Locate the cell with the specified text and output its (x, y) center coordinate. 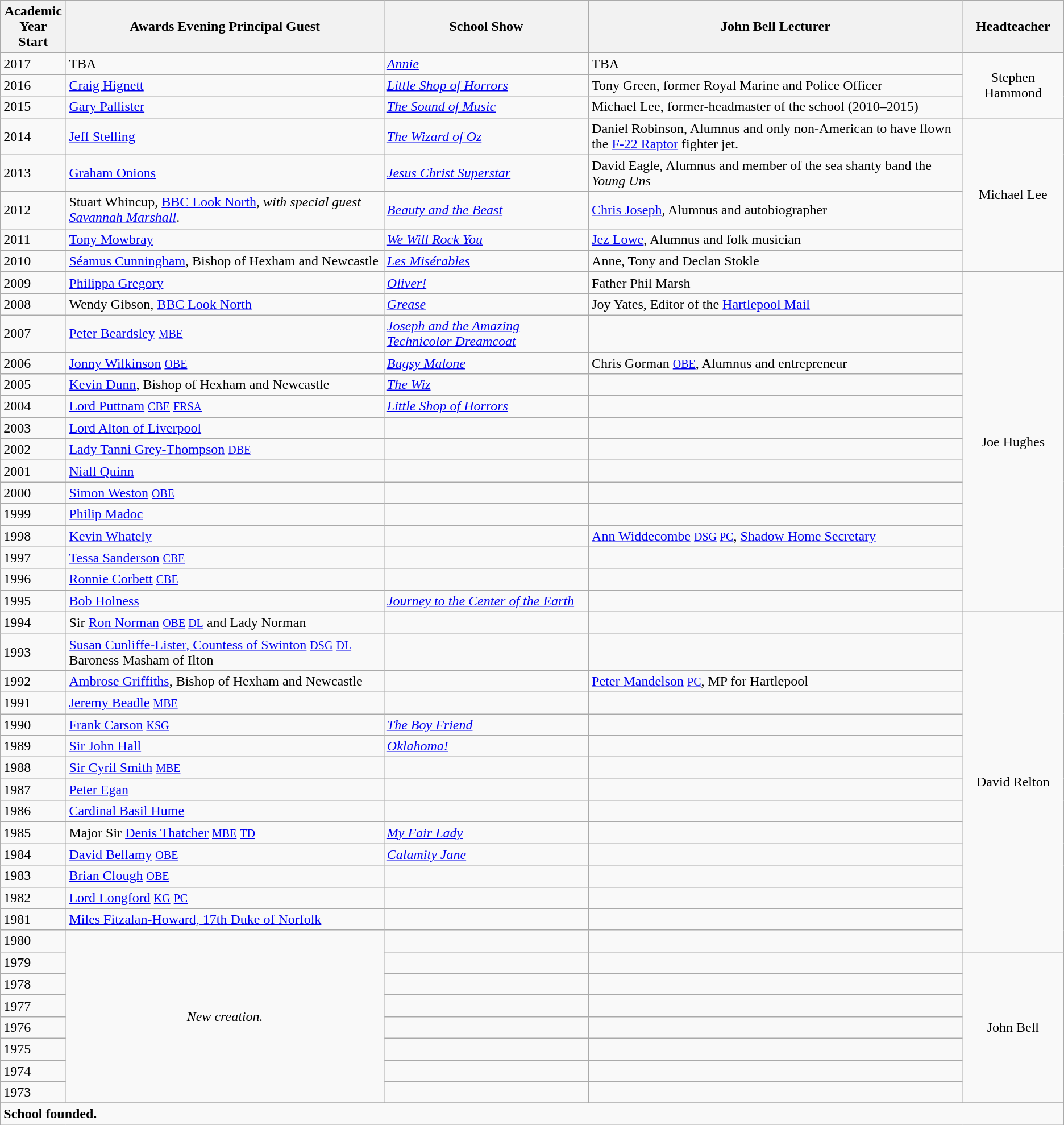
1986 (33, 811)
The Wizard of Oz (486, 136)
Wendy Gibson, BBC Look North (225, 304)
1977 (33, 1006)
Lord Puttnam CBE FRSA (225, 406)
1992 (33, 681)
1978 (33, 984)
Lord Alton of Liverpool (225, 428)
2016 (33, 85)
My Fair Lady (486, 833)
Graham Onions (225, 173)
Lord Longford KG PC (225, 898)
Stephen Hammond (1013, 85)
Sir Cyril Smith MBE (225, 768)
1997 (33, 558)
1987 (33, 790)
Ann Widdecombe DSG PC, Shadow Home Secretary (776, 536)
Lady Tanni Grey-Thompson DBE (225, 450)
2013 (33, 173)
1990 (33, 725)
1975 (33, 1049)
1980 (33, 941)
Anne, Tony and Declan Stokle (776, 261)
Jeremy Beadle MBE (225, 703)
1982 (33, 898)
Kevin Whately (225, 536)
1998 (33, 536)
Séamus Cunningham, Bishop of Hexham and Newcastle (225, 261)
Bugsy Malone (486, 363)
Major Sir Denis Thatcher MBE TD (225, 833)
Michael Lee, former-headmaster of the school (2010–2015) (776, 107)
1981 (33, 919)
The Boy Friend (486, 725)
Grease (486, 304)
The Sound of Music (486, 107)
David Eagle, Alumnus and member of the sea shanty band the Young Uns (776, 173)
Niall Quinn (225, 471)
Les Misérables (486, 261)
New creation. (225, 1016)
2005 (33, 385)
1974 (33, 1070)
1994 (33, 622)
Jez Lowe, Alumnus and folk musician (776, 239)
2002 (33, 450)
Chris Joseph, Alumnus and autobiographer (776, 210)
Peter Mandelson PC, MP for Hartlepool (776, 681)
Father Phil Marsh (776, 283)
We Will Rock You (486, 239)
1984 (33, 854)
2009 (33, 283)
Bob Holness (225, 601)
David Bellamy OBE (225, 854)
2000 (33, 493)
Cardinal Basil Hume (225, 811)
Stuart Whincup, BBC Look North, with special guest Savannah Marshall. (225, 210)
2014 (33, 136)
Philip Madoc (225, 514)
Peter Beardsley MBE (225, 333)
Brian Clough OBE (225, 876)
Tony Mowbray (225, 239)
Joseph and the Amazing Technicolor Dreamcoat (486, 333)
Awards Evening Principal Guest (225, 27)
1995 (33, 601)
Oklahoma! (486, 746)
School Show (486, 27)
2008 (33, 304)
John Bell (1013, 1027)
1999 (33, 514)
The Wiz (486, 385)
Calamity Jane (486, 854)
2001 (33, 471)
2012 (33, 210)
Sir John Hall (225, 746)
Joy Yates, Editor of the Hartlepool Mail (776, 304)
2004 (33, 406)
Headteacher (1013, 27)
Chris Gorman OBE, Alumnus and entrepreneur (776, 363)
Craig Hignett (225, 85)
1979 (33, 962)
Kevin Dunn, Bishop of Hexham and Newcastle (225, 385)
1991 (33, 703)
2010 (33, 261)
2011 (33, 239)
Joe Hughes (1013, 442)
1976 (33, 1027)
2003 (33, 428)
2007 (33, 333)
Beauty and the Beast (486, 210)
Peter Egan (225, 790)
Daniel Robinson, Alumnus and only non-American to have flown the F-22 Raptor fighter jet. (776, 136)
2015 (33, 107)
Jeff Stelling (225, 136)
Susan Cunliffe-Lister, Countess of Swinton DSG DL Baroness Masham of Ilton (225, 651)
Michael Lee (1013, 194)
Simon Weston OBE (225, 493)
1985 (33, 833)
Ambrose Griffiths, Bishop of Hexham and Newcastle (225, 681)
1996 (33, 579)
Tessa Sanderson CBE (225, 558)
1973 (33, 1093)
Miles Fitzalan-Howard, 17th Duke of Norfolk (225, 919)
2017 (33, 64)
2006 (33, 363)
Tony Green, former Royal Marine and Police Officer (776, 85)
Jesus Christ Superstar (486, 173)
Frank Carson KSG (225, 725)
1993 (33, 651)
Academic Year Start (33, 27)
Gary Pallister (225, 107)
Philippa Gregory (225, 283)
Ronnie Corbett CBE (225, 579)
1989 (33, 746)
Oliver! (486, 283)
Jonny Wilkinson OBE (225, 363)
Journey to the Center of the Earth (486, 601)
1988 (33, 768)
John Bell Lecturer (776, 27)
David Relton (1013, 782)
School founded. (532, 1114)
Sir Ron Norman OBE DL and Lady Norman (225, 622)
1983 (33, 876)
Annie (486, 64)
